Find where the given text appears and provide that cell's center as [x, y] coordinate. 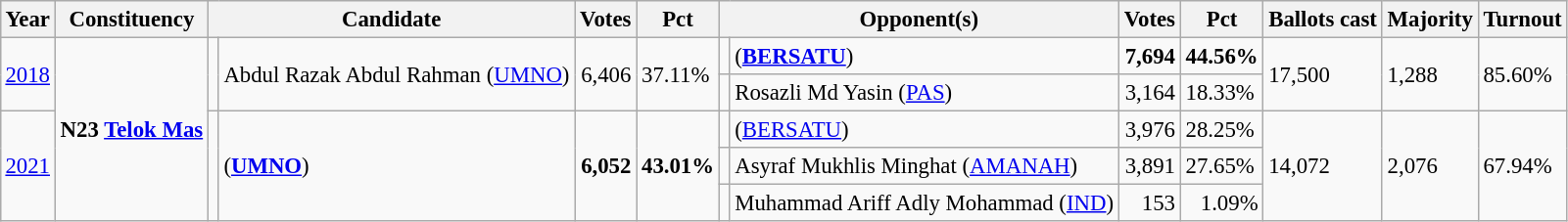
17,500 [1322, 74]
3,976 [1150, 130]
Opponent(s) [919, 20]
N23 Telok Mas [131, 129]
Year [27, 20]
2018 [27, 74]
(UMNO) [397, 166]
7,694 [1150, 56]
37.11% [678, 74]
14,072 [1322, 166]
153 [1150, 203]
1,288 [1430, 74]
Rosazli Md Yasin (PAS) [925, 93]
3,891 [1150, 166]
18.33% [1222, 93]
85.60% [1522, 74]
43.01% [678, 166]
Muhammad Ariff Adly Mohammad (IND) [925, 203]
1.09% [1222, 203]
6,052 [605, 166]
27.65% [1222, 166]
Constituency [131, 20]
Turnout [1522, 20]
Majority [1430, 20]
Abdul Razak Abdul Rahman (UMNO) [397, 74]
Ballots cast [1322, 20]
28.25% [1222, 130]
3,164 [1150, 93]
2,076 [1430, 166]
Candidate [391, 20]
Asyraf Mukhlis Minghat (AMANAH) [925, 166]
44.56% [1222, 56]
67.94% [1522, 166]
2021 [27, 166]
6,406 [605, 74]
